Find where the given text appears and provide that cell's center as (X, Y) coordinate. 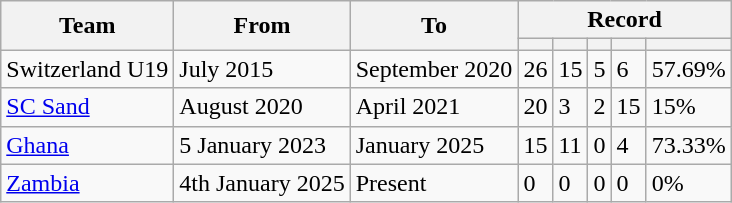
73.33% (688, 145)
6 (628, 69)
Ghana (88, 145)
11 (570, 145)
57.69% (688, 69)
January 2025 (434, 145)
2 (600, 107)
4 (628, 145)
Zambia (88, 183)
September 2020 (434, 69)
5 (600, 69)
From (262, 26)
0% (688, 183)
3 (570, 107)
August 2020 (262, 107)
July 2015 (262, 69)
Team (88, 26)
20 (536, 107)
5 January 2023 (262, 145)
4th January 2025 (262, 183)
SC Sand (88, 107)
Present (434, 183)
April 2021 (434, 107)
Record (624, 20)
26 (536, 69)
To (434, 26)
15% (688, 107)
Switzerland U19 (88, 69)
